Search for the cell housing the specified text and yield its [x, y] center coordinate. 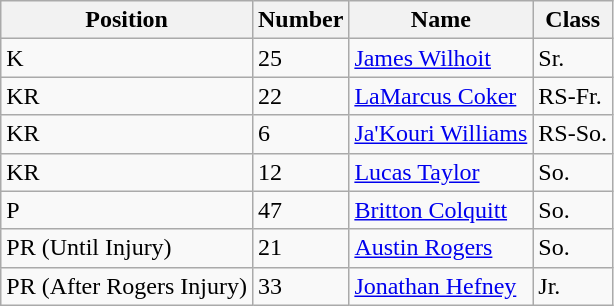
Austin Rogers [441, 248]
PR (After Rogers Injury) [127, 286]
6 [300, 134]
22 [300, 96]
Sr. [573, 58]
Number [300, 20]
Class [573, 20]
12 [300, 172]
James Wilhoit [441, 58]
RS-So. [573, 134]
33 [300, 286]
21 [300, 248]
LaMarcus Coker [441, 96]
RS-Fr. [573, 96]
Jonathan Hefney [441, 286]
Lucas Taylor [441, 172]
25 [300, 58]
Jr. [573, 286]
PR (Until Injury) [127, 248]
Britton Colquitt [441, 210]
P [127, 210]
Name [441, 20]
Ja'Kouri Williams [441, 134]
47 [300, 210]
K [127, 58]
Position [127, 20]
